Identify which cell holds the provided text, then report its (X, Y) central coordinate. 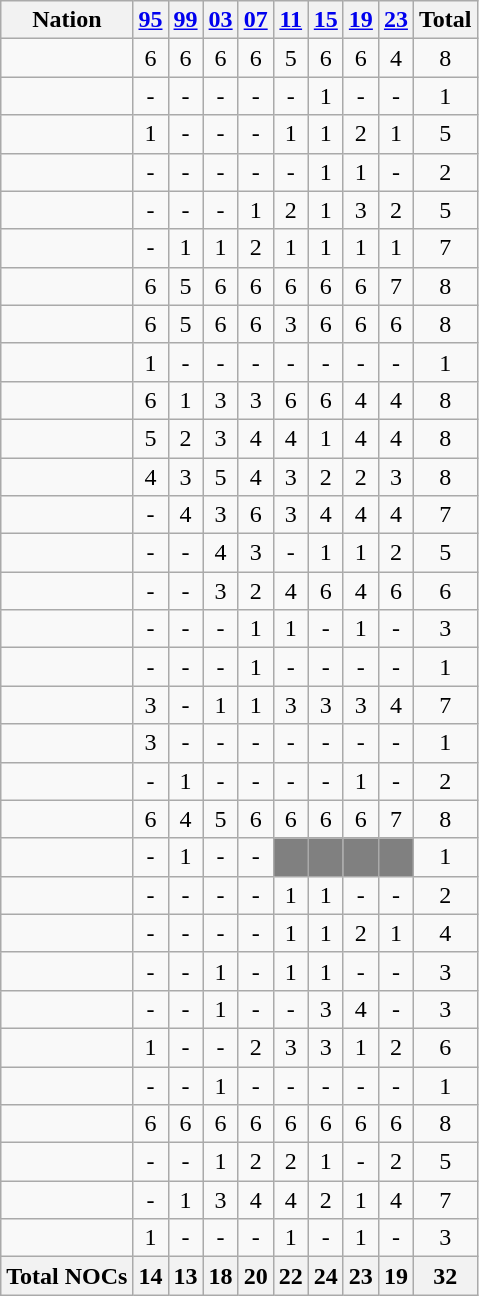
22 (290, 1276)
13 (186, 1276)
Nation (67, 20)
14 (150, 1276)
Total NOCs (67, 1276)
Total (445, 20)
03 (220, 20)
24 (326, 1276)
32 (445, 1276)
18 (220, 1276)
95 (150, 20)
11 (290, 20)
07 (256, 20)
99 (186, 20)
20 (256, 1276)
15 (326, 20)
